Detect which cell encompasses the target text, then output its (x, y) center coordinate. 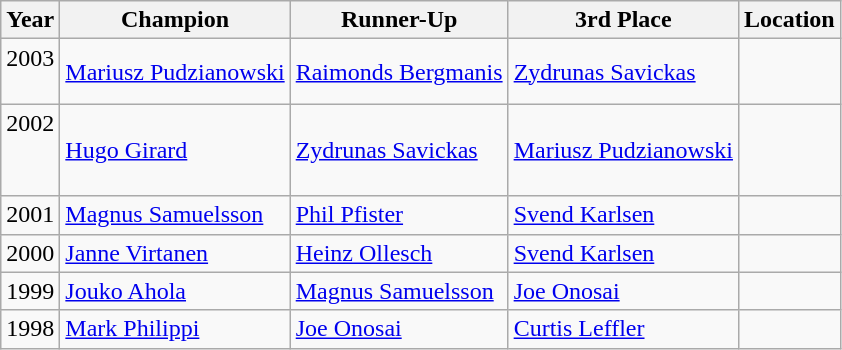
1998 (30, 329)
Jouko Ahola (175, 291)
Phil Pfister (399, 215)
Raimonds Bergmanis (399, 72)
3rd Place (623, 20)
2002 (30, 150)
Curtis Leffler (623, 329)
Mark Philippi (175, 329)
Heinz Ollesch (399, 253)
Champion (175, 20)
Runner-Up (399, 20)
2003 (30, 72)
Janne Virtanen (175, 253)
Location (789, 20)
2000 (30, 253)
Hugo Girard (175, 150)
2001 (30, 215)
1999 (30, 291)
Year (30, 20)
